From the cell containing the given text, extract its center point as (x, y) coordinate. 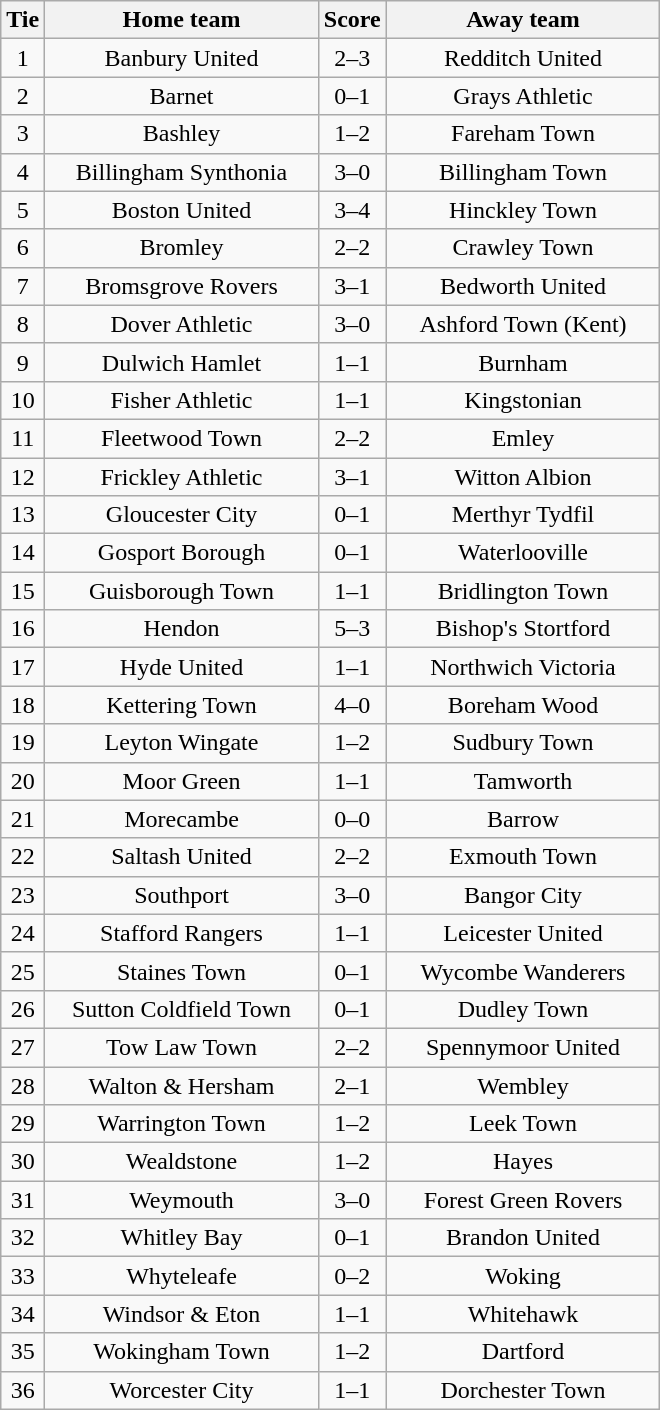
23 (23, 895)
34 (23, 1314)
Grays Athletic (523, 96)
2 (23, 96)
Barnet (182, 96)
Leyton Wingate (182, 743)
Dorchester Town (523, 1390)
Dulwich Hamlet (182, 362)
22 (23, 857)
Forest Green Rovers (523, 1200)
Emley (523, 438)
12 (23, 477)
9 (23, 362)
29 (23, 1124)
8 (23, 324)
Gloucester City (182, 515)
Woking (523, 1276)
35 (23, 1352)
Tamworth (523, 781)
Gosport Borough (182, 553)
33 (23, 1276)
13 (23, 515)
Whyteleafe (182, 1276)
21 (23, 819)
Wembley (523, 1085)
Windsor & Eton (182, 1314)
10 (23, 400)
30 (23, 1162)
Kettering Town (182, 705)
Dudley Town (523, 1009)
Boreham Wood (523, 705)
Redditch United (523, 58)
27 (23, 1047)
2–3 (352, 58)
Dartford (523, 1352)
5–3 (352, 629)
15 (23, 591)
Banbury United (182, 58)
17 (23, 667)
Tie (23, 20)
18 (23, 705)
Merthyr Tydfil (523, 515)
6 (23, 248)
Bridlington Town (523, 591)
Hendon (182, 629)
Walton & Hersham (182, 1085)
Hinckley Town (523, 210)
Fisher Athletic (182, 400)
19 (23, 743)
Waterlooville (523, 553)
11 (23, 438)
Whitehawk (523, 1314)
Hayes (523, 1162)
Guisborough Town (182, 591)
32 (23, 1238)
25 (23, 971)
Hyde United (182, 667)
26 (23, 1009)
Exmouth Town (523, 857)
Crawley Town (523, 248)
20 (23, 781)
Saltash United (182, 857)
Fareham Town (523, 134)
Barrow (523, 819)
Billingham Town (523, 172)
Leicester United (523, 933)
16 (23, 629)
Billingham Synthonia (182, 172)
Sudbury Town (523, 743)
Sutton Coldfield Town (182, 1009)
Wycombe Wanderers (523, 971)
36 (23, 1390)
Wealdstone (182, 1162)
28 (23, 1085)
Weymouth (182, 1200)
Morecambe (182, 819)
0–2 (352, 1276)
7 (23, 286)
Warrington Town (182, 1124)
Bashley (182, 134)
Fleetwood Town (182, 438)
Whitley Bay (182, 1238)
Tow Law Town (182, 1047)
0–0 (352, 819)
Frickley Athletic (182, 477)
14 (23, 553)
Witton Albion (523, 477)
2–1 (352, 1085)
4–0 (352, 705)
Staines Town (182, 971)
Bedworth United (523, 286)
Kingstonian (523, 400)
Score (352, 20)
1 (23, 58)
Ashford Town (Kent) (523, 324)
Bromley (182, 248)
Stafford Rangers (182, 933)
Wokingham Town (182, 1352)
3 (23, 134)
3–4 (352, 210)
Spennymoor United (523, 1047)
Leek Town (523, 1124)
Brandon United (523, 1238)
Bromsgrove Rovers (182, 286)
Southport (182, 895)
Dover Athletic (182, 324)
Boston United (182, 210)
Burnham (523, 362)
Away team (523, 20)
24 (23, 933)
Worcester City (182, 1390)
Bishop's Stortford (523, 629)
31 (23, 1200)
Bangor City (523, 895)
Home team (182, 20)
5 (23, 210)
Moor Green (182, 781)
Northwich Victoria (523, 667)
4 (23, 172)
